Capture the cell that displays the provided text and extract its [x, y] central coordinate. 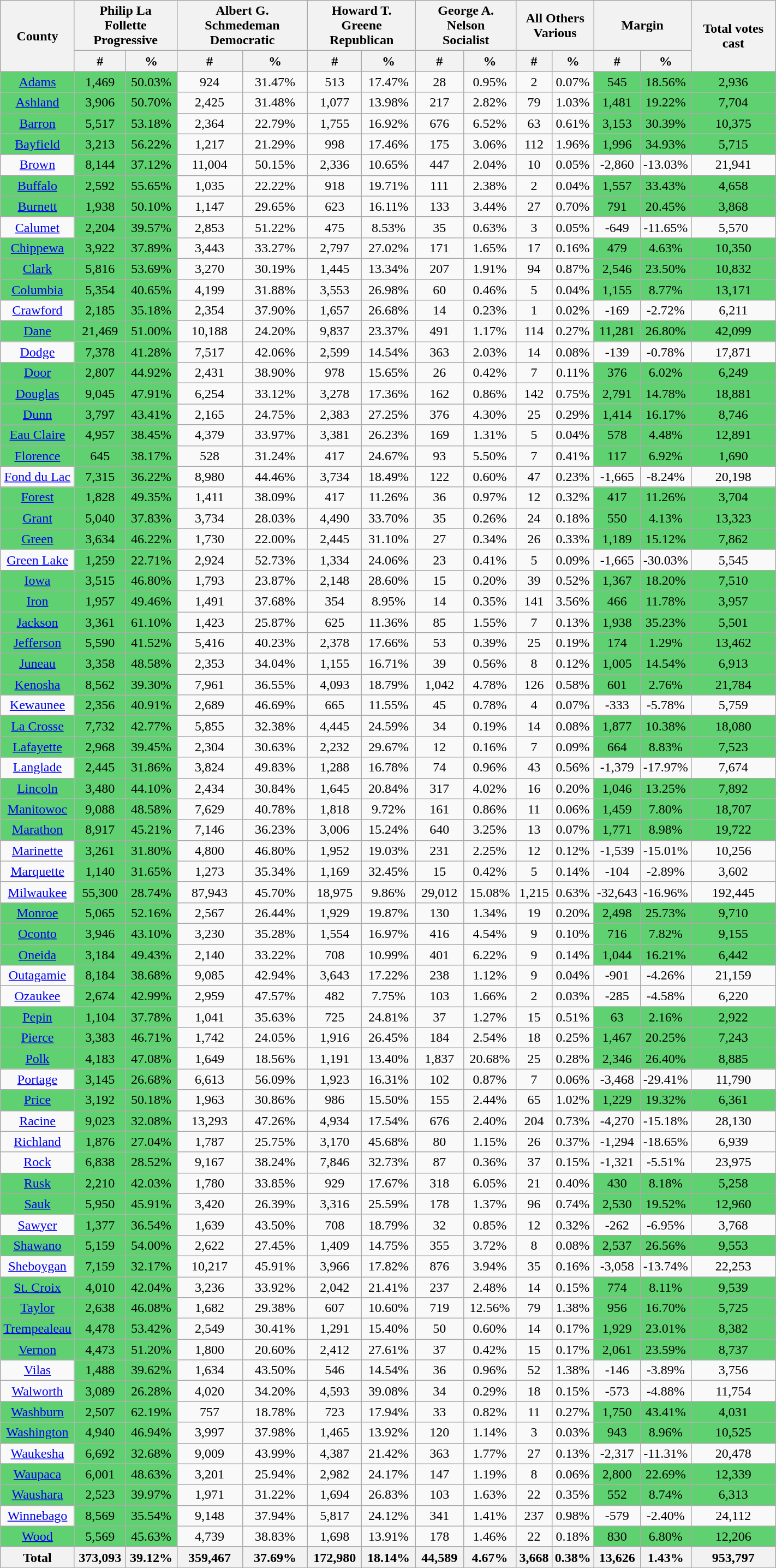
2,674 [100, 996]
2,546 [617, 269]
4,020 [210, 1391]
1,259 [100, 560]
6,361 [733, 1100]
1,469 [100, 82]
1,952 [335, 851]
19.71% [389, 186]
5,816 [100, 269]
1.66% [490, 996]
4,473 [100, 1350]
155 [439, 1100]
15.08% [490, 892]
20,198 [733, 477]
Pierce [37, 1038]
192,445 [733, 892]
32.17% [151, 1266]
1,046 [617, 788]
8,184 [100, 976]
Philip La FolletteProgressive [126, 26]
1,694 [335, 1495]
1.37% [490, 1204]
1,140 [100, 871]
1,639 [210, 1225]
33.97% [275, 435]
5,590 [100, 643]
147 [439, 1474]
578 [617, 435]
30.84% [275, 788]
416 [439, 934]
8.77% [666, 290]
17.47% [389, 82]
1,229 [617, 1100]
17.82% [389, 1266]
207 [439, 269]
31.80% [151, 851]
3,553 [335, 290]
7,846 [335, 1162]
1.63% [490, 1495]
1,923 [335, 1079]
4,031 [733, 1412]
546 [335, 1370]
30.86% [275, 1100]
11,004 [210, 165]
2,378 [335, 643]
38.09% [275, 497]
-649 [617, 227]
9,539 [733, 1287]
-13.03% [666, 165]
0.34% [490, 539]
43 [534, 768]
1,787 [210, 1142]
3,966 [335, 1266]
37.12% [151, 165]
3,170 [335, 1142]
50.18% [151, 1100]
1,828 [100, 497]
4,490 [335, 518]
20.84% [389, 788]
1,554 [335, 934]
46.71% [151, 1038]
23.87% [275, 580]
Jackson [37, 622]
2,346 [617, 1059]
114 [534, 331]
23,975 [733, 1162]
475 [335, 227]
Washington [37, 1433]
5,950 [100, 1204]
117 [617, 456]
0.11% [573, 373]
28.60% [389, 580]
665 [335, 705]
12,891 [733, 435]
757 [210, 1412]
28.74% [151, 892]
1,491 [210, 601]
23.50% [666, 269]
49.43% [151, 955]
-2.72% [666, 311]
0.74% [573, 1204]
30.39% [666, 123]
Taylor [37, 1308]
9,837 [335, 331]
7,315 [100, 477]
Albert G. SchmedemanDemocratic [242, 26]
16.11% [389, 206]
0.28% [573, 1059]
23.59% [666, 1350]
26.83% [389, 1495]
80 [439, 1142]
645 [100, 456]
2,622 [210, 1245]
13,323 [733, 518]
39.57% [151, 227]
23.01% [666, 1329]
169 [439, 435]
10 [534, 165]
3,668 [534, 1557]
45.21% [151, 830]
2,061 [617, 1350]
8,569 [100, 1516]
1,771 [617, 830]
8.18% [666, 1183]
22.00% [275, 539]
10.99% [389, 955]
-11.65% [666, 227]
15.65% [389, 373]
37.83% [151, 518]
-5.51% [666, 1162]
1,793 [210, 580]
8,885 [733, 1059]
53.69% [151, 269]
5,416 [210, 643]
-4.26% [666, 976]
-1,379 [617, 768]
1.03% [573, 103]
3,957 [733, 601]
-8.24% [666, 477]
1,971 [210, 1495]
0.73% [573, 1121]
4.30% [490, 414]
719 [439, 1308]
38.68% [151, 976]
Waukesha [37, 1453]
3,480 [100, 788]
21,941 [733, 165]
22.22% [275, 186]
7,243 [733, 1038]
1.27% [490, 1017]
31.24% [275, 456]
49.46% [151, 601]
5,570 [733, 227]
Rock [37, 1162]
Green Lake [37, 560]
8.95% [389, 601]
50.03% [151, 82]
12,206 [733, 1536]
4,445 [335, 726]
Outagamie [37, 976]
39.62% [151, 1370]
725 [335, 1017]
2,042 [335, 1287]
47.57% [275, 996]
6.22% [490, 955]
430 [617, 1183]
3,824 [210, 768]
13,626 [617, 1557]
0.85% [490, 1225]
37.94% [275, 1516]
3,946 [100, 934]
Lafayette [37, 747]
Jefferson [37, 643]
6,692 [100, 1453]
6.92% [666, 456]
1,963 [210, 1100]
-6.95% [666, 1225]
1,481 [617, 103]
27.02% [389, 248]
Racine [37, 1121]
Waushara [37, 1495]
3,316 [335, 1204]
21,784 [733, 685]
11.36% [389, 622]
3,192 [100, 1100]
-5.78% [666, 705]
Marquette [37, 871]
482 [335, 996]
Clark [37, 269]
2,507 [100, 1412]
96 [534, 1204]
26.39% [275, 1204]
16.21% [666, 955]
2,853 [210, 227]
953,797 [733, 1557]
22,253 [733, 1266]
0.25% [573, 1038]
Manitowoc [37, 809]
1.02% [573, 1100]
Walworth [37, 1391]
6.80% [666, 1536]
37.98% [275, 1433]
Vilas [37, 1370]
-2,860 [617, 165]
44.10% [151, 788]
41.52% [151, 643]
3,768 [733, 1225]
33.43% [666, 186]
6.02% [666, 373]
174 [617, 643]
5,855 [210, 726]
27.61% [389, 1350]
373,093 [100, 1557]
1.91% [490, 269]
0.36% [490, 1162]
8,737 [733, 1350]
2,353 [210, 664]
1,957 [100, 601]
4.02% [490, 788]
3,634 [100, 539]
918 [335, 186]
204 [534, 1121]
359,467 [210, 1557]
Winnebago [37, 1516]
5.50% [490, 456]
Adams [37, 82]
Price [37, 1100]
3,270 [210, 269]
42.94% [275, 976]
31.88% [275, 290]
184 [439, 1038]
7,510 [733, 580]
1.41% [490, 1516]
39.30% [151, 685]
Polk [37, 1059]
-11.31% [666, 1453]
2,232 [335, 747]
44.46% [275, 477]
29,012 [439, 892]
-18.65% [666, 1142]
4,199 [210, 290]
11.55% [389, 705]
All OthersVarious [555, 26]
19.03% [389, 851]
17.46% [389, 144]
Langlade [37, 768]
50 [439, 1329]
11,754 [733, 1391]
0.46% [490, 290]
65 [534, 1100]
26.44% [275, 913]
20,478 [733, 1453]
3,602 [733, 871]
-29.41% [666, 1079]
8,746 [733, 414]
26.40% [666, 1059]
55,300 [100, 892]
24.17% [389, 1474]
13.40% [389, 1059]
0.10% [573, 934]
17,871 [733, 352]
31.22% [275, 1495]
25.87% [275, 622]
37.78% [151, 1017]
2,364 [210, 123]
1,459 [617, 809]
18,707 [733, 809]
40.78% [275, 809]
171 [439, 248]
1,690 [733, 456]
37.90% [275, 311]
111 [439, 186]
640 [439, 830]
-579 [617, 1516]
4.78% [490, 685]
3,643 [335, 976]
6.05% [490, 1183]
56.22% [151, 144]
1,682 [210, 1308]
-0.78% [666, 352]
27.25% [389, 414]
4,957 [100, 435]
102 [439, 1079]
18.20% [666, 580]
3,443 [210, 248]
33.12% [275, 394]
4,478 [100, 1329]
Douglas [37, 394]
46.94% [151, 1433]
1,730 [210, 539]
112 [534, 144]
1.46% [490, 1536]
2,567 [210, 913]
1.96% [573, 144]
38.24% [275, 1162]
126 [534, 685]
-285 [617, 996]
2,148 [335, 580]
28.52% [151, 1162]
552 [617, 1495]
2.40% [490, 1121]
120 [439, 1433]
42.04% [151, 1287]
Trempealeau [37, 1329]
550 [617, 518]
0.38% [573, 1557]
830 [617, 1536]
74 [439, 768]
7,704 [733, 103]
6,220 [733, 996]
1,191 [335, 1059]
19.32% [666, 1100]
1,657 [335, 311]
1.65% [490, 248]
11,281 [617, 331]
25.75% [275, 1142]
17.36% [389, 394]
2,425 [210, 103]
31.47% [275, 82]
29.38% [275, 1308]
62.19% [151, 1412]
4,593 [335, 1391]
-16.96% [666, 892]
24.05% [275, 1038]
Waupaca [37, 1474]
3.25% [490, 830]
9,167 [210, 1162]
2,537 [617, 1245]
24.06% [389, 560]
36.22% [151, 477]
7,378 [100, 352]
39.08% [389, 1391]
22.71% [151, 560]
-1,294 [617, 1142]
318 [439, 1183]
1,044 [617, 955]
52 [534, 1370]
50.10% [151, 206]
2.03% [490, 352]
10,256 [733, 851]
28,130 [733, 1121]
141 [534, 601]
142 [534, 394]
2,592 [100, 186]
2,968 [100, 747]
607 [335, 1308]
2,924 [210, 560]
6,249 [733, 373]
8,144 [100, 165]
Columbia [37, 290]
1.43% [666, 1557]
21,159 [733, 976]
50.70% [151, 103]
14.78% [666, 394]
85 [439, 622]
1,288 [335, 768]
1.12% [490, 976]
4,940 [100, 1433]
354 [335, 601]
Burnett [37, 206]
2,434 [210, 788]
6,001 [100, 1474]
2,165 [210, 414]
2.76% [666, 685]
56.09% [275, 1079]
-4.58% [666, 996]
8.74% [666, 1495]
0.37% [573, 1142]
-4,270 [617, 1121]
-30.03% [666, 560]
46.22% [151, 539]
47.91% [151, 394]
13,171 [733, 290]
16 [534, 788]
3,145 [100, 1079]
1.55% [490, 622]
1,273 [210, 871]
7,732 [100, 726]
33.85% [275, 1183]
30.41% [275, 1329]
9,553 [733, 1245]
1,077 [335, 103]
1.34% [490, 913]
13 [534, 830]
0.02% [573, 311]
-146 [617, 1370]
130 [439, 913]
1,818 [335, 809]
Washburn [37, 1412]
7,961 [210, 685]
22.69% [666, 1474]
231 [439, 851]
45 [439, 705]
10.38% [666, 726]
-901 [617, 976]
5,715 [733, 144]
1,877 [617, 726]
16.70% [666, 1308]
9,045 [100, 394]
33.27% [275, 248]
9,088 [100, 809]
13.91% [389, 1536]
7,862 [733, 539]
978 [335, 373]
491 [439, 331]
32.38% [275, 726]
13.34% [389, 269]
16.17% [666, 414]
4,010 [100, 1287]
Barron [37, 123]
23 [439, 560]
Door [37, 373]
26.80% [666, 331]
4.54% [490, 934]
43.99% [275, 1453]
Vernon [37, 1350]
3,089 [100, 1391]
87 [439, 1162]
Bayfield [37, 144]
Iowa [37, 580]
1,377 [100, 1225]
2,936 [733, 82]
42.06% [275, 352]
48.63% [151, 1474]
Fond du Lac [37, 477]
545 [617, 82]
Sauk [37, 1204]
42.99% [151, 996]
7,159 [100, 1266]
2,549 [210, 1329]
9,710 [733, 913]
20.68% [490, 1059]
13.92% [389, 1433]
7.80% [666, 809]
53.42% [151, 1329]
36.55% [275, 685]
3,184 [100, 955]
5,517 [100, 123]
3,868 [733, 206]
33.70% [389, 518]
24.67% [389, 456]
18.49% [389, 477]
6,442 [733, 955]
791 [617, 206]
1,215 [534, 892]
Iron [37, 601]
1,291 [335, 1329]
1,837 [439, 1059]
876 [439, 1266]
5,545 [733, 560]
31.86% [151, 768]
1,800 [210, 1350]
5,040 [100, 518]
10.60% [389, 1308]
1,104 [100, 1017]
Milwaukee [37, 892]
2,304 [210, 747]
Marinette [37, 851]
15.24% [389, 830]
47.08% [151, 1059]
3,236 [210, 1287]
-32,643 [617, 892]
15.40% [389, 1329]
10.65% [389, 165]
20.45% [666, 206]
5,501 [733, 622]
10,832 [733, 269]
217 [439, 103]
-139 [617, 352]
51.22% [275, 227]
1,488 [100, 1370]
3,922 [100, 248]
26.23% [389, 435]
16.31% [389, 1079]
3,230 [210, 934]
10,217 [210, 1266]
479 [617, 248]
956 [617, 1308]
25.73% [666, 913]
4.48% [666, 435]
22.79% [275, 123]
122 [439, 477]
3,153 [617, 123]
2,140 [210, 955]
1,423 [210, 622]
31.48% [275, 103]
-1,321 [617, 1162]
13,462 [733, 643]
-169 [617, 311]
513 [335, 82]
7,892 [733, 788]
Oneida [37, 955]
238 [439, 976]
39.12% [151, 1557]
32.08% [151, 1121]
1,698 [335, 1536]
Florence [37, 456]
2,412 [335, 1350]
3,906 [100, 103]
38.45% [151, 435]
0.98% [573, 1516]
-3.89% [666, 1370]
19.87% [389, 913]
5,258 [733, 1183]
50.15% [275, 165]
24.20% [275, 331]
10,188 [210, 331]
161 [439, 809]
3,704 [733, 497]
0.70% [573, 206]
2,922 [733, 1017]
9,155 [733, 934]
15.50% [389, 1100]
26.45% [389, 1038]
3,797 [100, 414]
2,791 [617, 394]
32.73% [389, 1162]
La Crosse [37, 726]
12,960 [733, 1204]
1,411 [210, 497]
9,009 [210, 1453]
21 [534, 1183]
943 [617, 1433]
986 [335, 1100]
29.67% [389, 747]
40.65% [151, 290]
5,354 [100, 290]
1,005 [617, 664]
6,254 [210, 394]
17.22% [389, 976]
34.20% [275, 1391]
8,562 [100, 685]
25.59% [389, 1204]
27.45% [275, 1245]
31.10% [389, 539]
Kewaunee [37, 705]
2.04% [490, 165]
44.92% [151, 373]
37.89% [151, 248]
-2.89% [666, 871]
2.54% [490, 1038]
24,112 [733, 1516]
60 [439, 290]
Buffalo [37, 186]
716 [617, 934]
625 [335, 622]
21.41% [389, 1287]
30.19% [275, 269]
35.18% [151, 311]
4,800 [210, 851]
18.78% [275, 1412]
3.94% [490, 1266]
26.56% [666, 1245]
5,569 [100, 1536]
2,530 [617, 1204]
53.18% [151, 123]
2,431 [210, 373]
1,445 [335, 269]
19.22% [666, 103]
Eau Claire [37, 435]
3,515 [100, 580]
-262 [617, 1225]
26.28% [151, 1391]
36.23% [275, 830]
466 [617, 601]
39.45% [151, 747]
1,041 [210, 1017]
43.10% [151, 934]
4.13% [666, 518]
-4.88% [666, 1391]
26.98% [389, 290]
1,465 [335, 1433]
49.83% [275, 768]
-104 [617, 871]
18,881 [733, 394]
5,759 [733, 705]
1,189 [617, 539]
0.52% [573, 580]
3.56% [573, 601]
39.97% [151, 1495]
2,336 [335, 165]
8.96% [666, 1433]
18,975 [335, 892]
46.08% [151, 1308]
447 [439, 165]
35.28% [275, 934]
723 [335, 1412]
9,148 [210, 1516]
0.33% [573, 539]
-3,468 [617, 1079]
52.73% [275, 560]
St. Croix [37, 1287]
Sheboygan [37, 1266]
34.04% [275, 664]
7,146 [210, 830]
Ashland [37, 103]
2,210 [100, 1183]
Dodge [37, 352]
36.54% [151, 1225]
9.86% [389, 892]
28 [439, 82]
3.44% [490, 206]
31.65% [151, 871]
317 [439, 788]
1,334 [335, 560]
5,159 [100, 1245]
45.63% [151, 1536]
20.60% [275, 1350]
998 [335, 144]
17.54% [389, 1121]
1,634 [210, 1370]
33 [439, 1412]
1,916 [335, 1038]
Dane [37, 331]
42.77% [151, 726]
1,035 [210, 186]
14.75% [389, 1245]
924 [210, 82]
0.58% [573, 685]
Green [37, 539]
623 [335, 206]
21.29% [275, 144]
1,367 [617, 580]
2,807 [100, 373]
2,689 [210, 705]
1,467 [617, 1038]
7.75% [389, 996]
1,645 [335, 788]
929 [335, 1183]
35.23% [666, 622]
Chippewa [37, 248]
8,382 [733, 1329]
13.98% [389, 103]
18,080 [733, 726]
44,589 [439, 1557]
George A. NelsonSocialist [466, 26]
Ozaukee [37, 996]
2,638 [100, 1308]
7,674 [733, 768]
8,917 [100, 830]
52.16% [151, 913]
24 [534, 518]
Lincoln [37, 788]
2,498 [617, 913]
Total [37, 1557]
13,293 [210, 1121]
-573 [617, 1391]
1 [534, 311]
19,722 [733, 830]
1,649 [210, 1059]
10,375 [733, 123]
13.25% [666, 788]
1.31% [490, 435]
3,420 [210, 1204]
6,939 [733, 1142]
3,383 [100, 1038]
Crawford [37, 311]
1,557 [617, 186]
175 [439, 144]
11,790 [733, 1079]
17.66% [389, 643]
24.59% [389, 726]
2.25% [490, 851]
3,381 [335, 435]
0.75% [573, 394]
2,599 [335, 352]
1,169 [335, 871]
46.69% [275, 705]
1,780 [210, 1183]
34.93% [666, 144]
6.52% [490, 123]
28.03% [275, 518]
Shawano [37, 1245]
40.91% [151, 705]
38.17% [151, 456]
3,278 [335, 394]
4.67% [490, 1557]
Grant [37, 518]
355 [439, 1245]
3,006 [335, 830]
51.00% [151, 331]
Total votes cast [733, 36]
12,339 [733, 1474]
0.61% [573, 123]
Sawyer [37, 1225]
0.97% [490, 497]
10,350 [733, 248]
9,023 [100, 1121]
51.20% [151, 1350]
8.98% [666, 830]
29.65% [275, 206]
9,085 [210, 976]
15.12% [666, 539]
1,414 [617, 414]
4 [534, 705]
1,750 [617, 1412]
17.94% [389, 1412]
3,756 [733, 1370]
1,217 [210, 144]
341 [439, 1516]
-2.40% [666, 1516]
55.65% [151, 186]
87,943 [210, 892]
2,383 [335, 414]
Wood [37, 1536]
1,409 [335, 1245]
2,354 [210, 311]
0.78% [490, 705]
19.52% [666, 1204]
6,913 [733, 664]
0.82% [490, 1412]
1,042 [439, 685]
93 [439, 456]
4,379 [210, 435]
-15.01% [666, 851]
133 [439, 206]
49.35% [151, 497]
0.51% [573, 1017]
45.70% [275, 892]
35.63% [275, 1017]
54.00% [151, 1245]
Forest [37, 497]
County [37, 36]
37.68% [275, 601]
2,800 [617, 1474]
24.81% [389, 1017]
61.10% [151, 622]
8.83% [666, 747]
17.67% [389, 1183]
1,876 [100, 1142]
41.28% [151, 352]
16.78% [389, 768]
1,147 [210, 206]
664 [617, 747]
33.92% [275, 1287]
-1,539 [617, 851]
3.06% [490, 144]
-15.18% [666, 1121]
Rusk [37, 1183]
-13.74% [666, 1266]
Brown [37, 165]
5,725 [733, 1308]
16.71% [389, 664]
2,185 [100, 311]
Margin [642, 26]
774 [617, 1287]
2.44% [490, 1100]
Howard T. GreeneRepublican [361, 26]
1,996 [617, 144]
21.42% [389, 1453]
42.03% [151, 1183]
11.78% [666, 601]
2.38% [490, 186]
4,658 [733, 186]
4,934 [335, 1121]
18.14% [389, 1557]
3,201 [210, 1474]
Richland [37, 1142]
35.34% [275, 871]
20.25% [666, 1038]
24.12% [389, 1516]
42,099 [733, 331]
6,838 [100, 1162]
27.04% [151, 1142]
1.19% [490, 1474]
94 [534, 269]
Juneau [37, 664]
6,613 [210, 1079]
2.48% [490, 1287]
6,211 [733, 311]
0.26% [490, 518]
47.26% [275, 1121]
-2,317 [617, 1453]
35.54% [151, 1516]
4,387 [335, 1453]
Pepin [37, 1017]
8,980 [210, 477]
1.17% [490, 331]
7,523 [733, 747]
1.77% [490, 1453]
38.90% [275, 373]
2,982 [335, 1474]
-333 [617, 705]
2.16% [666, 1017]
7.82% [666, 934]
-17.97% [666, 768]
6,313 [733, 1495]
9.72% [389, 809]
2,797 [335, 248]
2,356 [100, 705]
8.53% [389, 227]
Marathon [37, 830]
25.94% [275, 1474]
21,469 [100, 331]
2,204 [100, 227]
3,261 [100, 851]
Dunn [37, 414]
601 [617, 685]
528 [210, 456]
1,742 [210, 1038]
Calumet [37, 227]
0.95% [490, 82]
3,213 [100, 144]
3,361 [100, 622]
3.72% [490, 1245]
2,959 [210, 996]
172,980 [335, 1557]
5,065 [100, 913]
1,755 [335, 123]
16.97% [389, 934]
1.14% [490, 1433]
0.39% [490, 643]
23.37% [389, 331]
3,358 [100, 664]
30.63% [275, 747]
10,525 [733, 1433]
5,817 [335, 1516]
40.23% [275, 643]
1.29% [666, 643]
19 [534, 913]
17 [534, 248]
37.69% [275, 1557]
4,093 [335, 685]
3,997 [210, 1433]
4,739 [210, 1536]
1.15% [490, 1142]
47 [534, 477]
12.56% [490, 1308]
38.83% [275, 1536]
0.40% [573, 1183]
2,523 [100, 1495]
162 [439, 394]
32 [439, 1225]
Oconto [37, 934]
16.92% [389, 123]
24.75% [275, 414]
8.11% [666, 1287]
-3,058 [617, 1266]
7,517 [210, 352]
4.63% [666, 248]
Portage [37, 1079]
7,629 [210, 809]
4,183 [100, 1059]
Kenosha [37, 685]
Monroe [37, 913]
2.82% [490, 103]
401 [439, 955]
53 [439, 643]
32.45% [389, 871]
45.68% [389, 1142]
33.22% [275, 955]
32.68% [151, 1453]
